Find where the given text appears and provide that cell's center as (X, Y) coordinate. 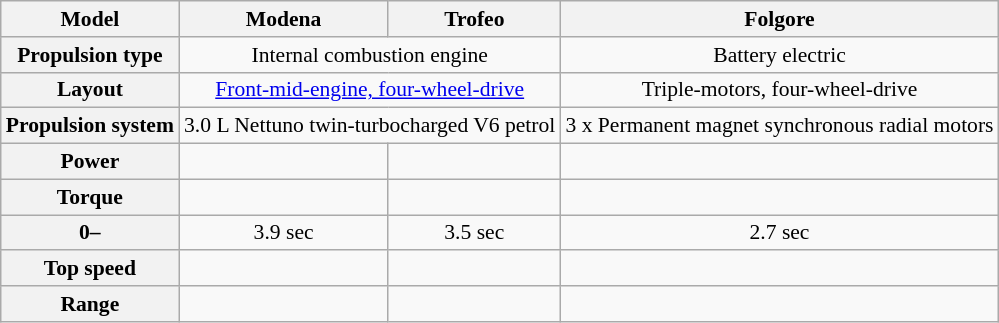
Modena (284, 19)
Layout (90, 90)
Power (90, 162)
Triple-motors, four-wheel-drive (779, 90)
0– (90, 233)
3.5 sec (474, 233)
3 x Permanent magnet synchronous radial motors (779, 126)
Trofeo (474, 19)
3.0 L Nettuno twin-turbocharged V6 petrol (370, 126)
Model (90, 19)
Battery electric (779, 55)
2.7 sec (779, 233)
Front-mid-engine, four-wheel-drive (370, 90)
Internal combustion engine (370, 55)
Propulsion system (90, 126)
Folgore (779, 19)
Top speed (90, 269)
Propulsion type (90, 55)
Range (90, 304)
3.9 sec (284, 233)
Torque (90, 197)
